Provide the (X, Y) coordinate of the cell's center where the given text is located.  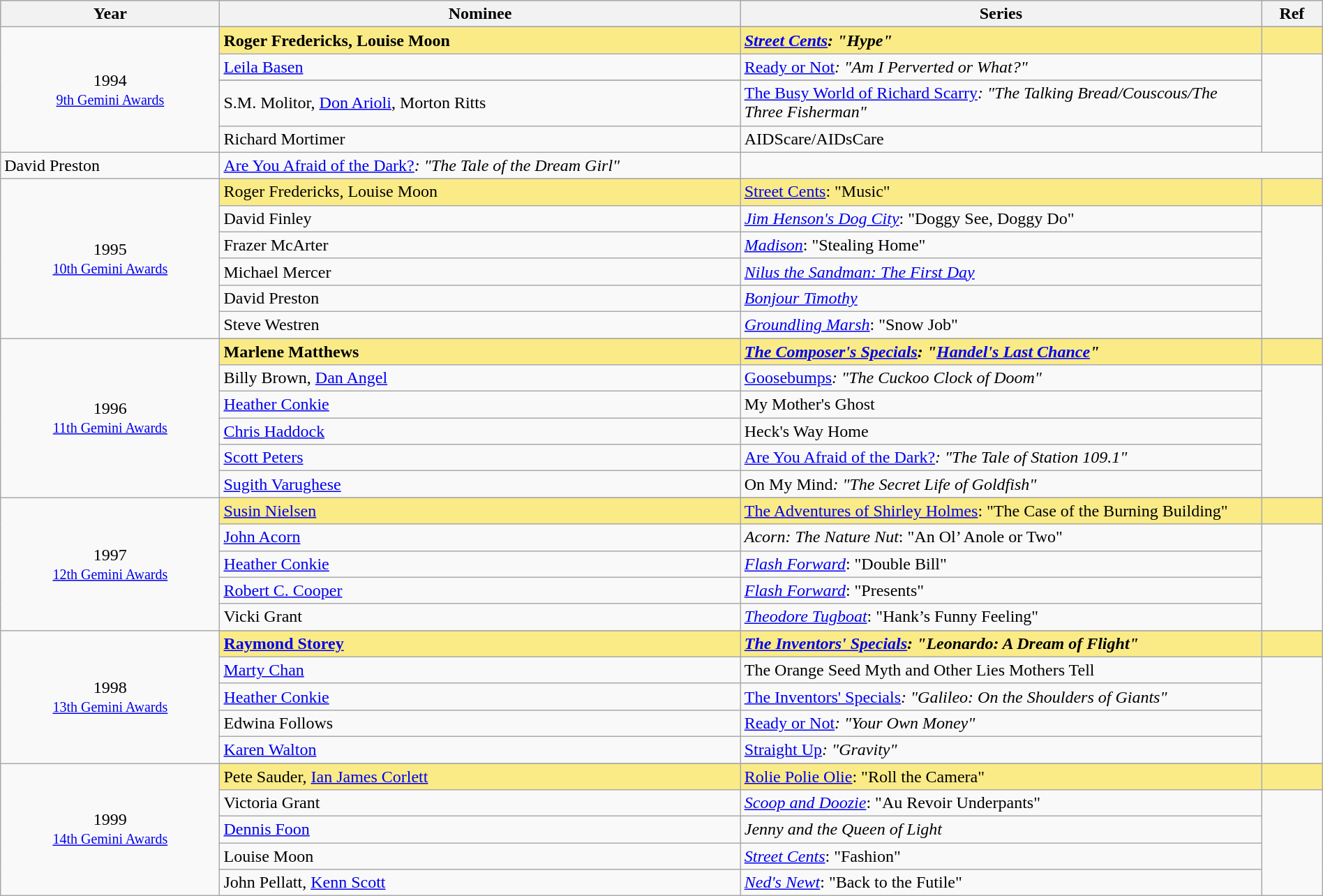
John Acorn (480, 537)
1997 12th Gemini Awards (110, 564)
Dennis Foon (480, 830)
On My Mind: "The Secret Life of Goldfish" (1001, 484)
Ready or Not: "Am I Perverted or What?" (1001, 67)
Susin Nielsen (480, 511)
Street Cents: "Fashion" (1001, 856)
Scoop and Doozie: "Au Revoir Underpants" (1001, 803)
AIDScare/AIDsCare (1001, 139)
Flash Forward: "Presents" (1001, 590)
Heck's Way Home (1001, 431)
Chris Haddock (480, 431)
Straight Up: "Gravity" (1001, 749)
Marlene Matthews (480, 351)
David Finley (480, 218)
The Busy World of Richard Scarry: "The Talking Bread/Couscous/The Three Fisherman" (1001, 103)
Vicki Grant (480, 617)
Sugith Varughese (480, 484)
Bonjour Timothy (1001, 298)
Scott Peters (480, 458)
My Mother's Ghost (1001, 405)
Ready or Not: "Your Own Money" (1001, 723)
1996 11th Gemini Awards (110, 417)
Nilus the Sandman: The First Day (1001, 271)
Billy Brown, Dan Angel (480, 378)
Madison: "Stealing Home" (1001, 245)
Pete Sauder, Ian James Corlett (480, 777)
Louise Moon (480, 856)
Groundling Marsh: "Snow Job" (1001, 324)
1999 14th Gemini Awards (110, 830)
The Composer's Specials: "Handel's Last Chance" (1001, 351)
Series (1001, 14)
Robert C. Cooper (480, 590)
Ref (1292, 14)
The Orange Seed Myth and Other Lies Mothers Tell (1001, 670)
Ned's Newt: "Back to the Futile" (1001, 883)
Jim Henson's Dog City: "Doggy See, Doggy Do" (1001, 218)
1994 9th Gemini Awards (110, 89)
Street Cents: "Music" (1001, 192)
Rolie Polie Olie: "Roll the Camera" (1001, 777)
Leila Basen (480, 67)
Acorn: The Nature Nut: "An Ol’ Anole or Two" (1001, 537)
Street Cents: "Hype" (1001, 40)
Victoria Grant (480, 803)
Flash Forward: "Double Bill" (1001, 564)
The Adventures of Shirley Holmes: "The Case of the Burning Building" (1001, 511)
The Inventors' Specials: "Leonardo: A Dream of Flight" (1001, 643)
Marty Chan (480, 670)
Raymond Storey (480, 643)
1998 13th Gemini Awards (110, 696)
Michael Mercer (480, 271)
Frazer McArter (480, 245)
Jenny and the Queen of Light (1001, 830)
Richard Mortimer (480, 139)
Karen Walton (480, 749)
Edwina Follows (480, 723)
John Pellatt, Kenn Scott (480, 883)
Theodore Tugboat: "Hank’s Funny Feeling" (1001, 617)
The Inventors' Specials: "Galileo: On the Shoulders of Giants" (1001, 696)
Steve Westren (480, 324)
1995 10th Gemini Awards (110, 258)
Year (110, 14)
Goosebumps: "The Cuckoo Clock of Doom" (1001, 378)
Are You Afraid of the Dark?: "The Tale of the Dream Girl" (480, 165)
Are You Afraid of the Dark?: "The Tale of Station 109.1" (1001, 458)
S.M. Molitor, Don Arioli, Morton Ritts (480, 103)
Nominee (480, 14)
